Detect which cell encompasses the target text, then output its [X, Y] center coordinate. 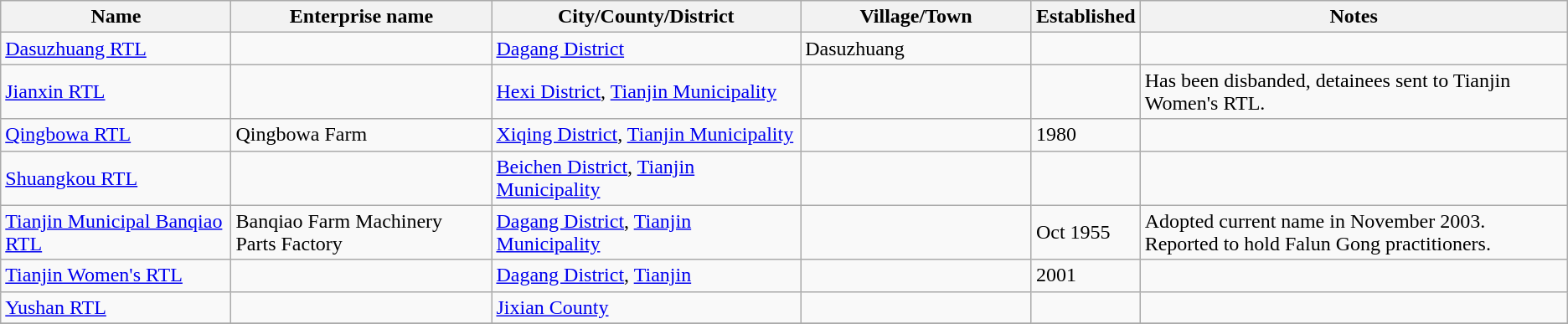
City/County/District [647, 17]
Shuangkou RTL [116, 177]
Notes [1354, 17]
Qingbowa Farm [362, 135]
Enterprise name [362, 17]
Dagang District, Tianjin Municipality [647, 233]
Dagang District, Tianjin [647, 275]
Has been disbanded, detainees sent to Tianjin Women's RTL. [1354, 92]
Jixian County [647, 307]
Xiqing District, Tianjin Municipality [647, 135]
Qingbowa RTL [116, 135]
Yushan RTL [116, 307]
Beichen District, Tianjin Municipality [647, 177]
1980 [1086, 135]
Dasuzhuang RTL [116, 49]
Established [1086, 17]
Banqiao Farm Machinery Parts Factory [362, 233]
Jianxin RTL [116, 92]
Tianjin Municipal Banqiao RTL [116, 233]
Dasuzhuang [916, 49]
Name [116, 17]
2001 [1086, 275]
Tianjin Women's RTL [116, 275]
Dagang District [647, 49]
Hexi District, Tianjin Municipality [647, 92]
Village/Town [916, 17]
Oct 1955 [1086, 233]
Adopted current name in November 2003. Reported to hold Falun Gong practitioners. [1354, 233]
